Determine the (X, Y) coordinate at the center of the cell enclosing the given text.  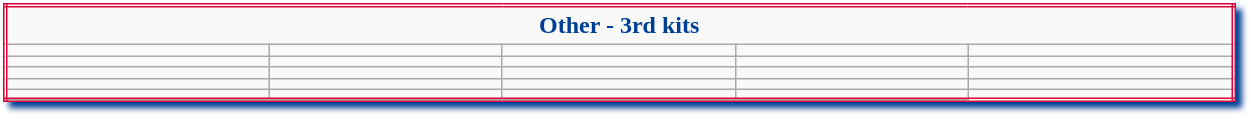
Other - 3rd kits (619, 25)
